Return the [X, Y] coordinate for the center point of the cell that contains the specified text.  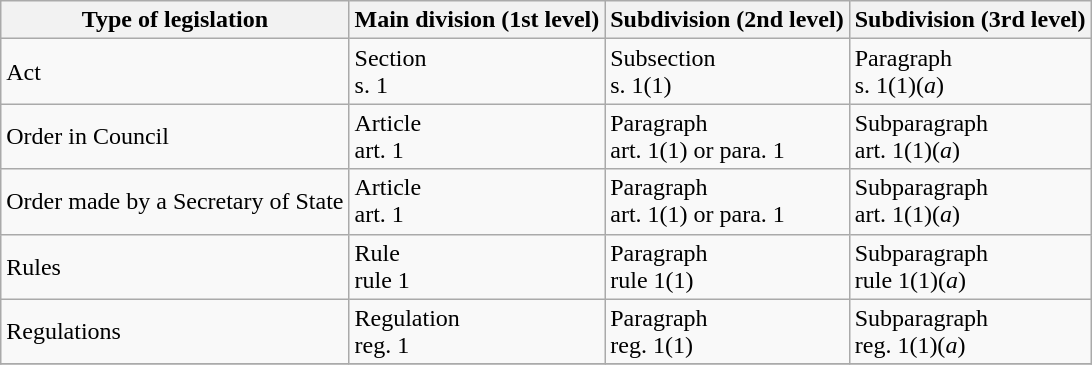
Subsections. 1(1) [727, 72]
Type of legislation [175, 20]
Subdivision (2nd level) [727, 20]
Paragraphs. 1(1)(a) [970, 72]
Rules [175, 266]
Subparagraphrule 1(1)(a) [970, 266]
Sections. 1 [477, 72]
Paragraphrule 1(1) [727, 266]
Order in Council [175, 136]
Main division (1st level) [477, 20]
Rulerule 1 [477, 266]
Subparagraphreg. 1(1)(a) [970, 332]
Order made by a Secretary of State [175, 202]
Act [175, 72]
Regulationreg. 1 [477, 332]
Subdivision (3rd level) [970, 20]
Regulations [175, 332]
Paragraphreg. 1(1) [727, 332]
